Find where the given text appears and provide that cell's center as (X, Y) coordinate. 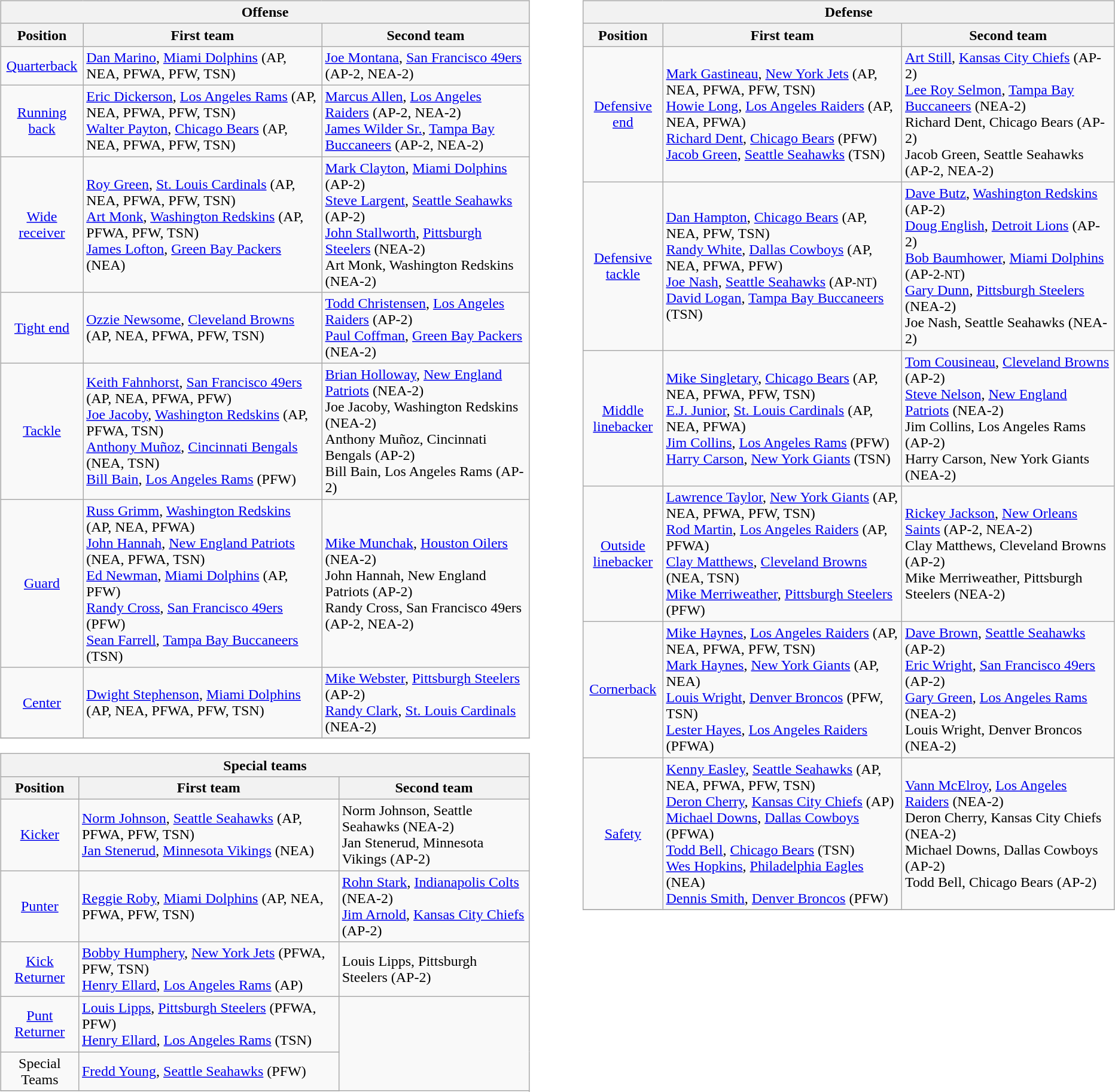
Defensive end (623, 114)
Cornerback (623, 690)
Dan Marino, Miami Dolphins (AP, NEA, PFWA, PFW, TSN) (202, 66)
Tight end (42, 328)
Safety (623, 834)
Ozzie Newsome, Cleveland Browns (AP, NEA, PFWA, PFW, TSN) (202, 328)
Marcus Allen, Los Angeles Raiders (AP-2, NEA-2)James Wilder Sr., Tampa Bay Buccaneers (AP-2, NEA-2) (426, 121)
Special Teams (39, 1072)
Center (42, 703)
Wide receiver (42, 225)
Roy Green, St. Louis Cardinals (AP, NEA, PFWA, PFW, TSN) Art Monk, Washington Redskins (AP, PFWA, PFW, TSN) James Lofton, Green Bay Packers (NEA) (202, 225)
Offense (265, 12)
Tackle (42, 432)
Norm Johnson, Seattle Seahawks (AP, PFWA, PFW, TSN) Jan Stenerud, Minnesota Vikings (NEA) (208, 835)
Dave Brown, Seattle Seahawks (AP-2) Eric Wright, San Francisco 49ers (AP-2) Gary Green, Los Angeles Rams (NEA-2) Louis Wright, Denver Broncos (NEA-2) (1009, 690)
Todd Christensen, Los Angeles Raiders (AP-2)Paul Coffman, Green Bay Packers (NEA-2) (426, 328)
Outside linebacker (623, 554)
Punter (39, 907)
Defensive tackle (623, 266)
Kicker (39, 835)
Bobby Humphery, New York Jets (PFWA, PFW, TSN) Henry Ellard, Los Angeles Rams (AP) (208, 969)
Guard (42, 584)
Kick Returner (39, 969)
Rohn Stark, Indianapolis Colts (NEA-2)Jim Arnold, Kansas City Chiefs (AP-2) (434, 907)
Fredd Young, Seattle Seahawks (PFW) (208, 1072)
Norm Johnson, Seattle Seahawks (NEA-2) Jan Stenerud, Minnesota Vikings (AP-2) (434, 835)
Mike Webster, Pittsburgh Steelers (AP-2)Randy Clark, St. Louis Cardinals (NEA-2) (426, 703)
Louis Lipps, Pittsburgh Steelers (PFWA, PFW) Henry Ellard, Los Angeles Rams (TSN) (208, 1024)
Special teams (265, 765)
Louis Lipps, Pittsburgh Steelers (AP-2) (434, 969)
Mike Munchak, Houston Oilers (NEA-2) John Hannah, New England Patriots (AP-2) Randy Cross, San Francisco 49ers (AP-2, NEA-2) (426, 584)
Dwight Stephenson, Miami Dolphins (AP, NEA, PFWA, PFW, TSN) (202, 703)
Reggie Roby, Miami Dolphins (AP, NEA, PFWA, PFW, TSN) (208, 907)
Running back (42, 121)
Rickey Jackson, New Orleans Saints (AP-2, NEA-2) Clay Matthews, Cleveland Browns (AP-2) Mike Merriweather, Pittsburgh Steelers (NEA-2) (1009, 554)
Middle linebacker (623, 419)
Defense (849, 12)
Quarterback (42, 66)
Eric Dickerson, Los Angeles Rams (AP, NEA, PFWA, PFW, TSN) Walter Payton, Chicago Bears (AP, NEA, PFWA, PFW, TSN) (202, 121)
Punt Returner (39, 1024)
Joe Montana, San Francisco 49ers (AP-2, NEA-2) (426, 66)
